Pinpoint the cell where the given text exists, returning its (X, Y) midpoint coordinate. 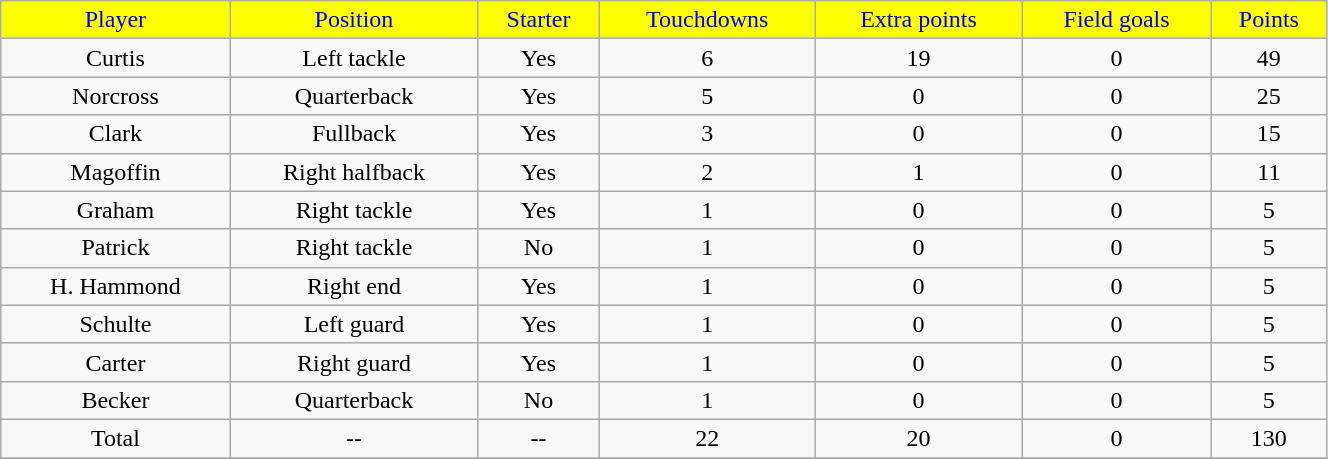
6 (707, 58)
Player (116, 20)
Left tackle (354, 58)
Touchdowns (707, 20)
15 (1268, 134)
Fullback (354, 134)
Extra points (918, 20)
Schulte (116, 324)
Becker (116, 400)
130 (1268, 438)
Clark (116, 134)
3 (707, 134)
Right halfback (354, 172)
Starter (538, 20)
Norcross (116, 96)
11 (1268, 172)
Position (354, 20)
Left guard (354, 324)
Right end (354, 286)
25 (1268, 96)
Field goals (1116, 20)
22 (707, 438)
Right guard (354, 362)
Graham (116, 210)
19 (918, 58)
Patrick (116, 248)
2 (707, 172)
H. Hammond (116, 286)
Curtis (116, 58)
Total (116, 438)
Points (1268, 20)
Carter (116, 362)
49 (1268, 58)
20 (918, 438)
Magoffin (116, 172)
